Provide the (X, Y) coordinate of the cell's center where the given text is located.  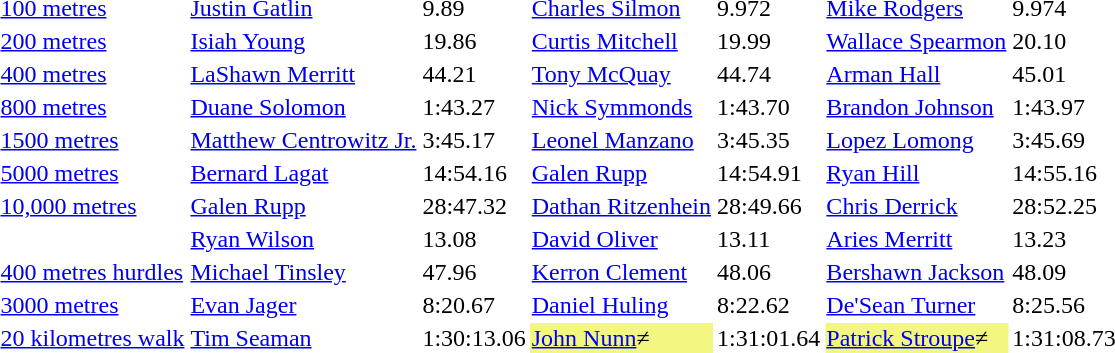
Wallace Spearmon (916, 41)
Bershawn Jackson (916, 272)
Lopez Lomong (916, 140)
Aries Merritt (916, 239)
13.08 (474, 239)
Michael Tinsley (304, 272)
Duane Solomon (304, 107)
14:54.91 (769, 173)
Curtis Mitchell (621, 41)
Daniel Huling (621, 305)
28:49.66 (769, 206)
Ryan Wilson (304, 239)
LaShawn Merritt (304, 74)
47.96 (474, 272)
8:22.62 (769, 305)
Tim Seaman (304, 338)
8:20.67 (474, 305)
Kerron Clement (621, 272)
3:45.35 (769, 140)
1:30:13.06 (474, 338)
De'Sean Turner (916, 305)
1:43.27 (474, 107)
19.86 (474, 41)
Nick Symmonds (621, 107)
Chris Derrick (916, 206)
Evan Jager (304, 305)
1:43.70 (769, 107)
44.74 (769, 74)
Ryan Hill (916, 173)
David Oliver (621, 239)
Patrick Stroupe≠ (916, 338)
Brandon Johnson (916, 107)
28:47.32 (474, 206)
48.06 (769, 272)
Bernard Lagat (304, 173)
Tony McQuay (621, 74)
Isiah Young (304, 41)
1:31:01.64 (769, 338)
19.99 (769, 41)
John Nunn≠ (621, 338)
Matthew Centrowitz Jr. (304, 140)
44.21 (474, 74)
Leonel Manzano (621, 140)
14:54.16 (474, 173)
Dathan Ritzenhein (621, 206)
3:45.17 (474, 140)
Arman Hall (916, 74)
13.11 (769, 239)
